From the cell containing the given text, extract its center point as [X, Y] coordinate. 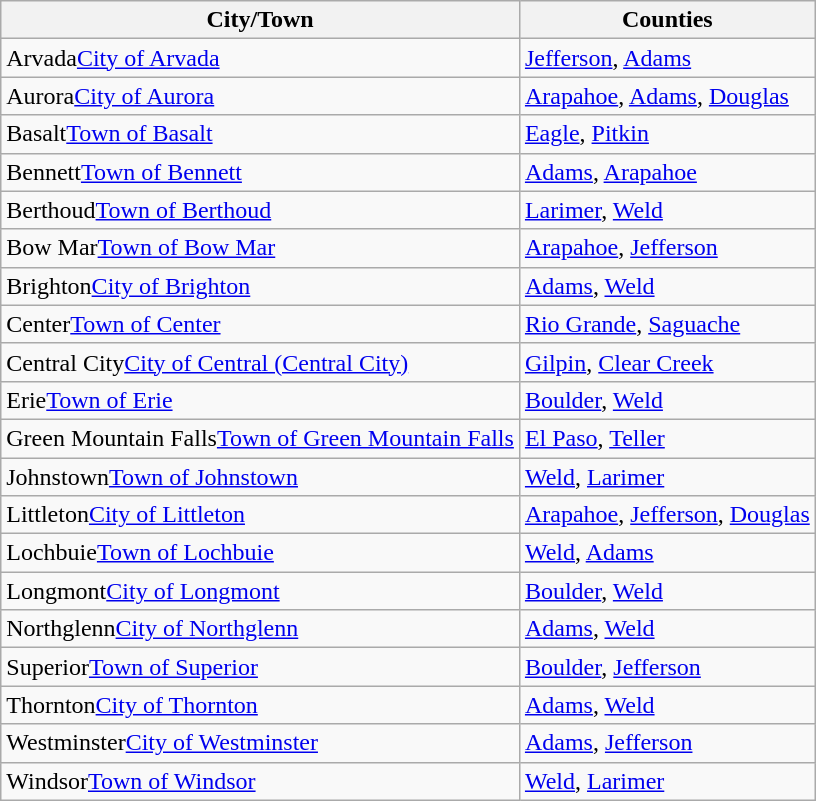
Arapahoe, Jefferson, Douglas [667, 515]
Arapahoe, Adams, Douglas [667, 96]
Central CityCity of Central (Central City) [260, 362]
Adams, Jefferson [667, 743]
WindsorTown of Windsor [260, 781]
El Paso, Teller [667, 438]
JohnstownTown of Johnstown [260, 477]
LongmontCity of Longmont [260, 591]
SuperiorTown of Superior [260, 667]
WestminsterCity of Westminster [260, 743]
ThorntonCity of Thornton [260, 705]
BasaltTown of Basalt [260, 134]
Arapahoe, Jefferson [667, 248]
Eagle, Pitkin [667, 134]
Green Mountain FallsTown of Green Mountain Falls [260, 438]
Boulder, Jefferson [667, 667]
AuroraCity of Aurora [260, 96]
Weld, Adams [667, 553]
CenterTown of Center [260, 324]
Larimer, Weld [667, 210]
Adams, Arapahoe [667, 172]
ArvadaCity of Arvada [260, 58]
BrightonCity of Brighton [260, 286]
Gilpin, Clear Creek [667, 362]
ErieTown of Erie [260, 400]
Bow MarTown of Bow Mar [260, 248]
BerthoudTown of Berthoud [260, 210]
BennettTown of Bennett [260, 172]
Rio Grande, Saguache [667, 324]
LittletonCity of Littleton [260, 515]
Jefferson, Adams [667, 58]
Counties [667, 20]
NorthglennCity of Northglenn [260, 629]
LochbuieTown of Lochbuie [260, 553]
City/Town [260, 20]
